Capture the cell that displays the provided text and extract its (X, Y) central coordinate. 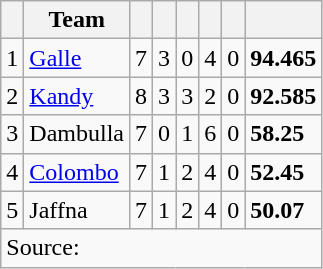
Team (77, 20)
50.07 (284, 210)
Source: (162, 248)
Kandy (77, 96)
Galle (77, 58)
94.465 (284, 58)
8 (142, 96)
52.45 (284, 172)
Colombo (77, 172)
Dambulla (77, 134)
92.585 (284, 96)
6 (210, 134)
58.25 (284, 134)
5 (12, 210)
Jaffna (77, 210)
